Return the [X, Y] coordinate for the center point of the cell that contains the specified text.  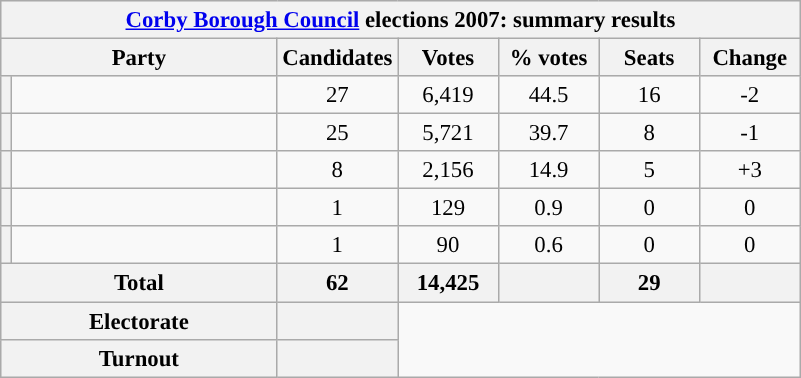
Candidates [338, 58]
16 [650, 95]
0.6 [548, 245]
25 [338, 133]
129 [448, 208]
Total [139, 283]
Electorate [139, 321]
90 [448, 245]
14,425 [448, 283]
Change [750, 58]
% votes [548, 58]
5 [650, 170]
2,156 [448, 170]
44.5 [548, 95]
14.9 [548, 170]
29 [650, 283]
Seats [650, 58]
39.7 [548, 133]
Turnout [139, 358]
5,721 [448, 133]
-2 [750, 95]
6,419 [448, 95]
+3 [750, 170]
Votes [448, 58]
-1 [750, 133]
27 [338, 95]
0.9 [548, 208]
Party [139, 58]
62 [338, 283]
Corby Borough Council elections 2007: summary results [400, 20]
